Detect which cell encompasses the target text, then output its (X, Y) center coordinate. 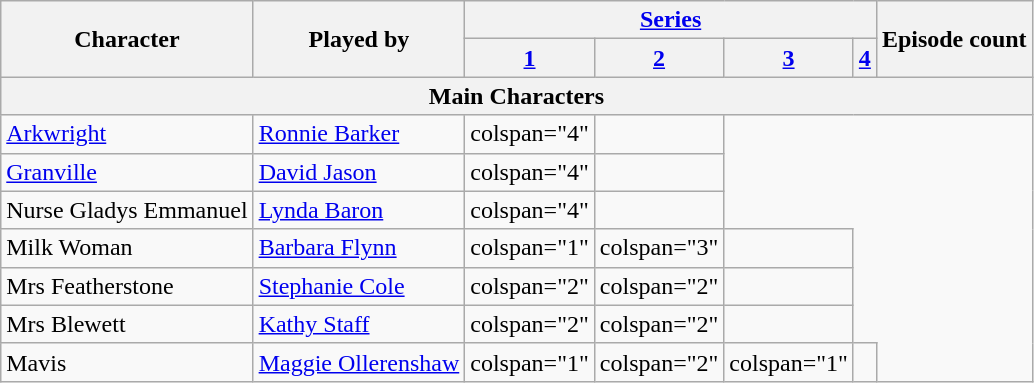
1 (530, 58)
Lynda Baron (359, 210)
Maggie Ollerenshaw (359, 362)
Milk Woman (127, 248)
Played by (359, 39)
Main Characters (516, 96)
Ronnie Barker (359, 134)
Granville (127, 172)
Barbara Flynn (359, 248)
Kathy Staff (359, 324)
Mrs Blewett (127, 324)
Mavis (127, 362)
4 (864, 58)
colspan="3" (659, 248)
Stephanie Cole (359, 286)
3 (789, 58)
David Jason (359, 172)
Character (127, 39)
Nurse Gladys Emmanuel (127, 210)
Mrs Featherstone (127, 286)
Series (671, 20)
2 (659, 58)
Arkwright (127, 134)
Episode count (954, 39)
